Detect which cell encompasses the target text, then output its [X, Y] center coordinate. 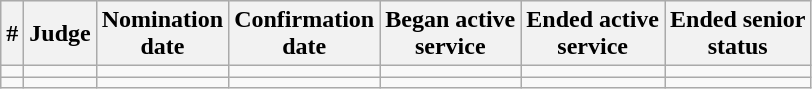
Ended activeservice [593, 34]
# [12, 34]
Nominationdate [162, 34]
Began activeservice [450, 34]
Judge [60, 34]
Ended seniorstatus [737, 34]
Confirmationdate [304, 34]
